Return [X, Y] of the center of cell containing provided text 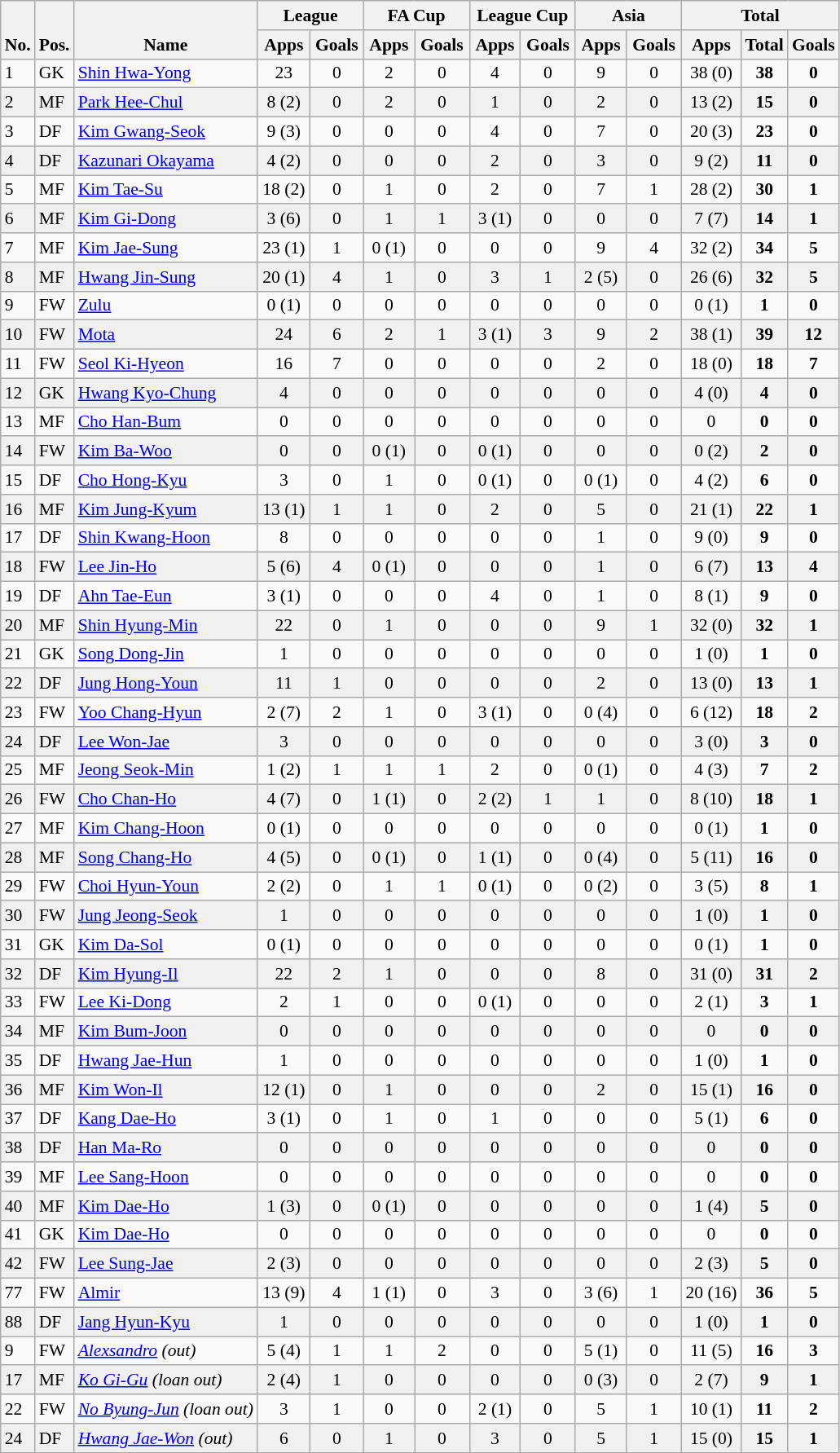
3 (5) [710, 887]
Almir [166, 1293]
Kim Jae-Sung [166, 248]
Yoo Chang-Hyun [166, 712]
35 [18, 1061]
26 (6) [710, 277]
1 (2) [284, 770]
26 [18, 799]
Asia [628, 15]
Ko Gi-Gu (loan out) [166, 1380]
4 (5) [284, 857]
23 (1) [284, 248]
38 (1) [710, 335]
42 [18, 1264]
1 (3) [284, 1206]
Ahn Tae-Eun [166, 597]
Cho Hong-Kyu [166, 480]
Kazunari Okayama [166, 161]
5 (11) [710, 857]
28 [18, 857]
32 (2) [710, 248]
8 (2) [284, 103]
28 (2) [710, 190]
15 (1) [710, 1090]
5 (4) [284, 1351]
9 (3) [284, 132]
Kim Gi-Dong [166, 219]
20 [18, 625]
4 (7) [284, 799]
20 (3) [710, 132]
19 [18, 597]
Lee Sang-Hoon [166, 1177]
Lee Sung-Jae [166, 1264]
32 (0) [710, 625]
Song Chang-Ho [166, 857]
3 (0) [710, 742]
9 (0) [710, 538]
20 (16) [710, 1293]
Kim Bum-Joon [166, 1032]
Lee Jin-Ho [166, 567]
League Cup [522, 15]
Park Hee-Chul [166, 103]
Jeong Seok-Min [166, 770]
Jang Hyun-Kyu [166, 1322]
13 (1) [284, 509]
Han Ma-Ro [166, 1148]
1 (4) [710, 1206]
13 (2) [710, 103]
Kim Da-Sol [166, 944]
Zulu [166, 306]
10 [18, 335]
Mota [166, 335]
No. [18, 29]
77 [18, 1293]
6 (7) [710, 567]
Pos. [55, 29]
31 (0) [710, 974]
29 [18, 887]
Jung Jeong-Seok [166, 916]
18 (2) [284, 190]
Kim Tae-Su [166, 190]
5 (6) [284, 567]
10 (1) [710, 1409]
Hwang Jae-Won (out) [166, 1438]
0 (3) [600, 1380]
25 [18, 770]
41 [18, 1235]
Seol Ki-Hyeon [166, 364]
6 (12) [710, 712]
15 (0) [710, 1438]
Shin Hyung-Min [166, 625]
Jung Hong-Youn [166, 684]
Kim Jung-Kyum [166, 509]
18 (0) [710, 364]
No Byung-Jun (loan out) [166, 1409]
40 [18, 1206]
8 (10) [710, 799]
20 (1) [284, 277]
21 [18, 654]
FA Cup [416, 15]
Cho Han-Bum [166, 422]
27 [18, 829]
12 (1) [284, 1090]
21 (1) [710, 509]
33 [18, 1002]
Kim Hyung-Il [166, 974]
Kang Dae-Ho [166, 1119]
88 [18, 1322]
38 (0) [710, 73]
Cho Chan-Ho [166, 799]
8 (1) [710, 597]
4 (0) [710, 393]
Shin Hwa-Yong [166, 73]
2 (5) [600, 277]
9 (2) [710, 161]
13 (9) [284, 1293]
37 [18, 1119]
Kim Won-Il [166, 1090]
Song Dong-Jin [166, 654]
Shin Kwang-Hoon [166, 538]
7 (7) [710, 219]
4 (3) [710, 770]
Hwang Jae-Hun [166, 1061]
13 (0) [710, 684]
Hwang Jin-Sung [166, 277]
League [310, 15]
Lee Won-Jae [166, 742]
Hwang Kyo-Chung [166, 393]
Kim Gwang-Seok [166, 132]
Name [166, 29]
Kim Chang-Hoon [166, 829]
11 (5) [710, 1351]
2 (4) [284, 1380]
Alexsandro (out) [166, 1351]
Lee Ki-Dong [166, 1002]
Kim Ba-Woo [166, 451]
Choi Hyun-Youn [166, 887]
